Return the [X, Y] coordinate for the center point of the cell that contains the specified text.  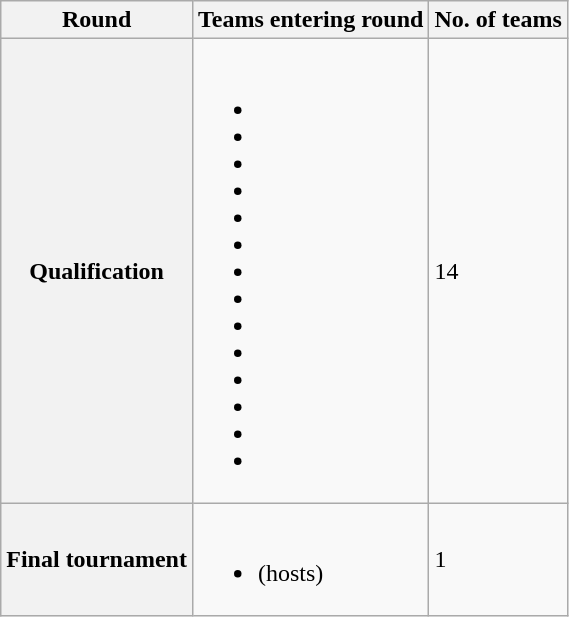
No. of teams [498, 20]
Final tournament [97, 560]
1 [498, 560]
14 [498, 271]
Round [97, 20]
(hosts) [310, 560]
Teams entering round [310, 20]
Qualification [97, 271]
